For the text-containing cell, return its midpoint in [X, Y] coordinate format. 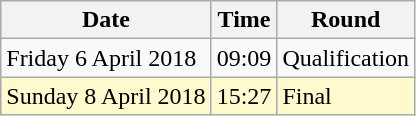
Time [244, 20]
Date [106, 20]
09:09 [244, 58]
Round [346, 20]
15:27 [244, 96]
Sunday 8 April 2018 [106, 96]
Friday 6 April 2018 [106, 58]
Final [346, 96]
Qualification [346, 58]
